Pinpoint the cell where the given text exists, returning its [X, Y] midpoint coordinate. 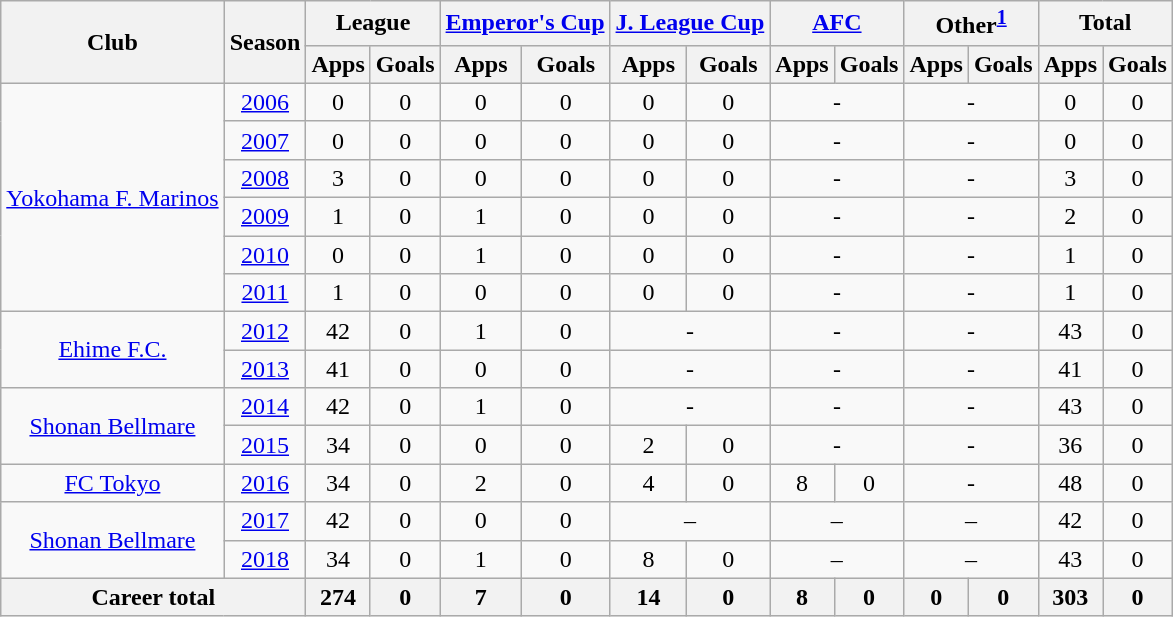
FC Tokyo [112, 483]
2015 [265, 445]
2013 [265, 369]
2007 [265, 140]
14 [648, 597]
7 [481, 597]
Yokohama F. Marinos [112, 197]
2011 [265, 293]
2009 [265, 217]
Season [265, 42]
303 [1070, 597]
48 [1070, 483]
J. League Cup [690, 24]
2018 [265, 559]
4 [648, 483]
League [373, 24]
AFC [837, 24]
Ehime F.C. [112, 350]
2017 [265, 521]
Total [1105, 24]
Other1 [971, 24]
274 [338, 597]
Career total [154, 597]
36 [1070, 445]
Emperor's Cup [525, 24]
2012 [265, 331]
2010 [265, 255]
2016 [265, 483]
2014 [265, 407]
Club [112, 42]
2008 [265, 178]
2006 [265, 102]
